Output the (x, y) coordinate of the center of the cell containing the given text.  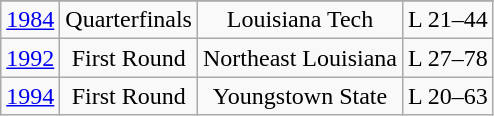
1992 (30, 58)
Quarterfinals (129, 20)
1994 (30, 96)
Louisiana Tech (300, 20)
Northeast Louisiana (300, 58)
L 21–44 (448, 20)
L 27–78 (448, 58)
1984 (30, 20)
Youngstown State (300, 96)
L 20–63 (448, 96)
